Return [x, y] of the center of cell containing provided text 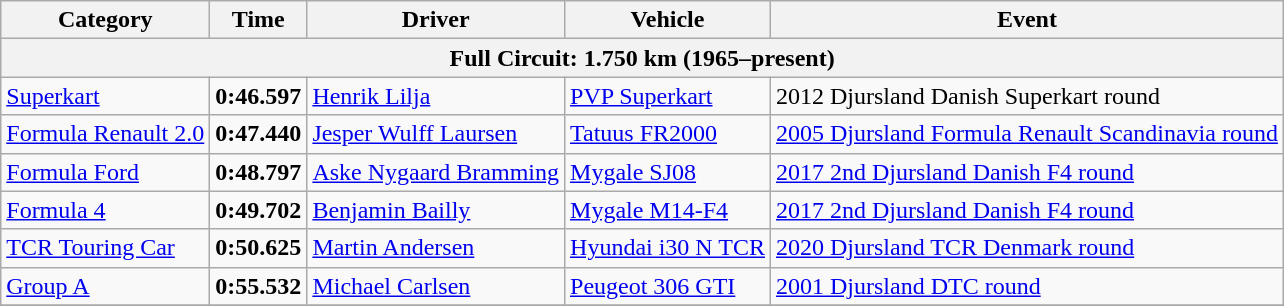
Tatuus FR2000 [668, 134]
Michael Carlsen [436, 286]
Benjamin Bailly [436, 210]
Event [1026, 20]
0:49.702 [258, 210]
2012 Djursland Danish Superkart round [1026, 96]
0:47.440 [258, 134]
Formula Ford [106, 172]
Category [106, 20]
0:46.597 [258, 96]
Full Circuit: 1.750 km (1965–present) [642, 58]
Martin Andersen [436, 248]
Formula Renault 2.0 [106, 134]
Mygale M14-F4 [668, 210]
Time [258, 20]
Driver [436, 20]
Formula 4 [106, 210]
TCR Touring Car [106, 248]
0:50.625 [258, 248]
Henrik Lilja [436, 96]
Hyundai i30 N TCR [668, 248]
2005 Djursland Formula Renault Scandinavia round [1026, 134]
Peugeot 306 GTI [668, 286]
Superkart [106, 96]
2020 Djursland TCR Denmark round [1026, 248]
Mygale SJ08 [668, 172]
0:55.532 [258, 286]
Jesper Wulff Laursen [436, 134]
2001 Djursland DTC round [1026, 286]
Aske Nygaard Bramming [436, 172]
0:48.797 [258, 172]
PVP Superkart [668, 96]
Vehicle [668, 20]
Group A [106, 286]
